Find where the given text appears and provide that cell's center as [x, y] coordinate. 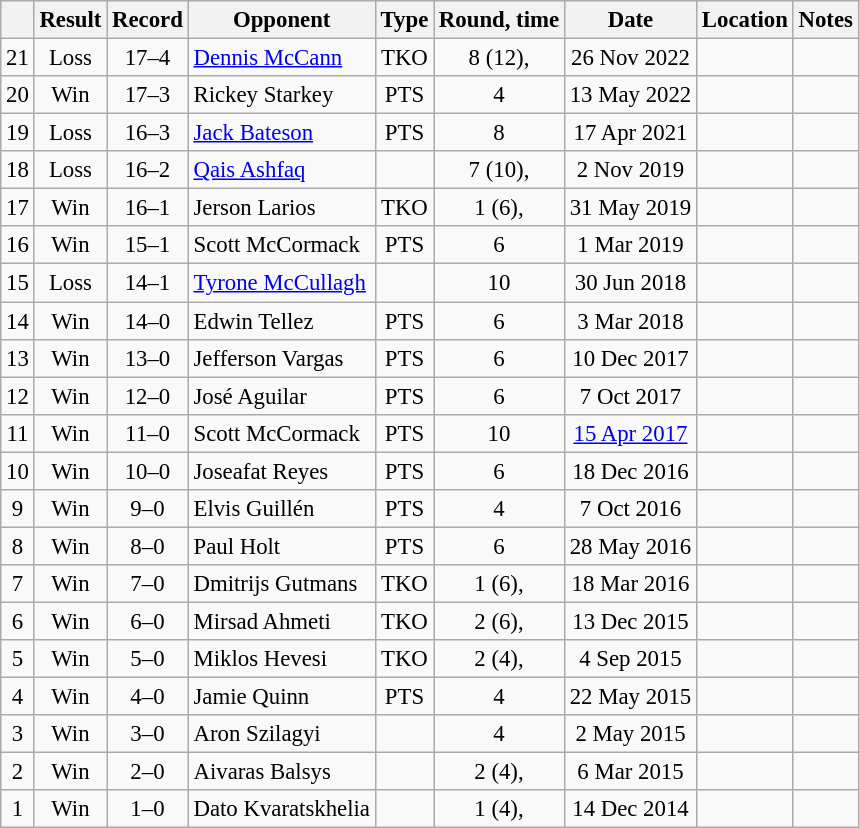
Tyrone McCullagh [282, 283]
5–0 [148, 659]
13 May 2022 [630, 95]
Rickey Starkey [282, 95]
12–0 [148, 396]
7–0 [148, 584]
8–0 [148, 546]
Qais Ashfaq [282, 170]
3 [18, 734]
2 May 2015 [630, 734]
17 Apr 2021 [630, 133]
16–2 [148, 170]
2 Nov 2019 [630, 170]
Result [70, 20]
11 [18, 433]
20 [18, 95]
7 [18, 584]
8 (12), [500, 58]
16–3 [148, 133]
16–1 [148, 208]
4–0 [148, 697]
Dennis McCann [282, 58]
16 [18, 245]
Mirsad Ahmeti [282, 621]
17–4 [148, 58]
13 [18, 358]
Edwin Tellez [282, 321]
7 Oct 2016 [630, 509]
18 Dec 2016 [630, 471]
2 (6), [500, 621]
1 Mar 2019 [630, 245]
6–0 [148, 621]
13 Dec 2015 [630, 621]
1 (4), [500, 809]
Opponent [282, 20]
Aron Szilagyi [282, 734]
Date [630, 20]
9 [18, 509]
10 Dec 2017 [630, 358]
Type [404, 20]
Miklos Hevesi [282, 659]
18 [18, 170]
Aivaras Balsys [282, 772]
Paul Holt [282, 546]
3–0 [148, 734]
21 [18, 58]
1–0 [148, 809]
17 [18, 208]
2 [18, 772]
9–0 [148, 509]
Joseafat Reyes [282, 471]
19 [18, 133]
14 Dec 2014 [630, 809]
4 Sep 2015 [630, 659]
10–0 [148, 471]
Dato Kvaratskhelia [282, 809]
7 Oct 2017 [630, 396]
Record [148, 20]
Round, time [500, 20]
28 May 2016 [630, 546]
Location [746, 20]
13–0 [148, 358]
31 May 2019 [630, 208]
Jerson Larios [282, 208]
3 Mar 2018 [630, 321]
14–0 [148, 321]
7 (10), [500, 170]
Dmitrijs Gutmans [282, 584]
14 [18, 321]
18 Mar 2016 [630, 584]
Jefferson Vargas [282, 358]
30 Jun 2018 [630, 283]
15–1 [148, 245]
15 [18, 283]
1 [18, 809]
Elvis Guillén [282, 509]
11–0 [148, 433]
14–1 [148, 283]
6 Mar 2015 [630, 772]
15 Apr 2017 [630, 433]
5 [18, 659]
Jamie Quinn [282, 697]
26 Nov 2022 [630, 58]
Notes [826, 20]
12 [18, 396]
17–3 [148, 95]
22 May 2015 [630, 697]
José Aguilar [282, 396]
2–0 [148, 772]
Jack Bateson [282, 133]
